From the cell containing the given text, extract its center point as (x, y) coordinate. 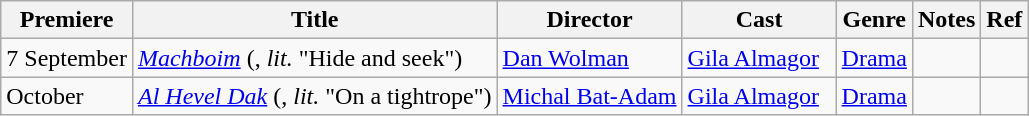
October (67, 96)
Dan Wolman (590, 58)
Al Hevel Dak (, lit. "On a tightrope") (314, 96)
Director (590, 20)
Michal Bat-Adam (590, 96)
Ref (1004, 20)
Genre (874, 20)
Title (314, 20)
Notes (946, 20)
Cast (759, 20)
Premiere (67, 20)
7 September (67, 58)
Machboim (, lit. "Hide and seek") (314, 58)
